Search for the cell housing the specified text and yield its [x, y] center coordinate. 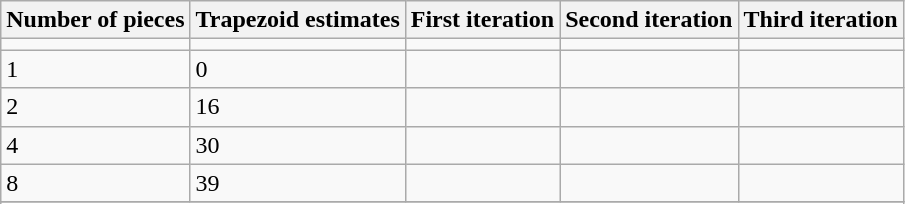
4 [96, 145]
1 [96, 69]
39 [298, 183]
30 [298, 145]
0 [298, 69]
Number of pieces [96, 20]
Third iteration [820, 20]
16 [298, 107]
First iteration [482, 20]
Second iteration [649, 20]
Trapezoid estimates [298, 20]
2 [96, 107]
8 [96, 183]
